Detect which cell encompasses the target text, then output its [x, y] center coordinate. 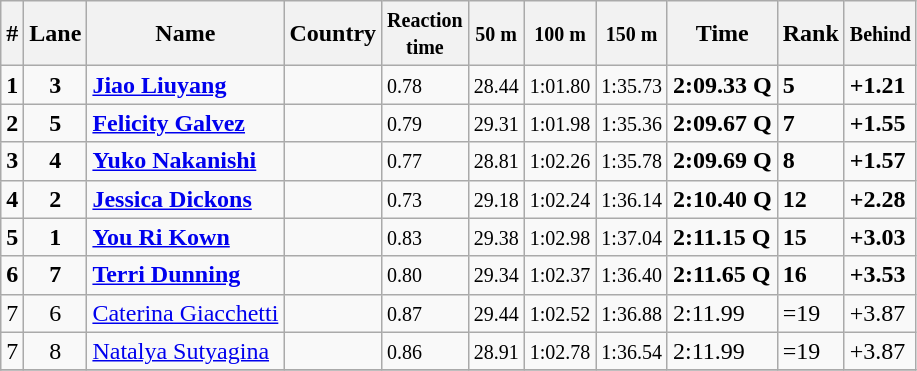
28.81 [496, 161]
2:09.69 Q [722, 161]
29.44 [496, 313]
1:02.24 [560, 199]
1:35.73 [632, 85]
1:02.78 [560, 351]
2:09.67 Q [722, 123]
0.83 [426, 237]
+1.21 [880, 85]
28.44 [496, 85]
Terri Dunning [186, 275]
150 m [632, 34]
1:02.52 [560, 313]
1:01.98 [560, 123]
+3.03 [880, 237]
Country [333, 34]
1:37.04 [632, 237]
12 [810, 199]
0.77 [426, 161]
2:09.33 Q [722, 85]
Reactiontime [426, 34]
Felicity Galvez [186, 123]
1:36.14 [632, 199]
Yuko Nakanishi [186, 161]
16 [810, 275]
Caterina Giacchetti [186, 313]
1:36.88 [632, 313]
1:01.80 [560, 85]
1:02.26 [560, 161]
+1.55 [880, 123]
Time [722, 34]
Name [186, 34]
0.73 [426, 199]
1:36.54 [632, 351]
100 m [560, 34]
Jiao Liuyang [186, 85]
29.34 [496, 275]
28.91 [496, 351]
29.31 [496, 123]
0.78 [426, 85]
29.38 [496, 237]
2:11.65 Q [722, 275]
0.80 [426, 275]
1:35.36 [632, 123]
0.79 [426, 123]
Natalya Sutyagina [186, 351]
+2.28 [880, 199]
2:10.40 Q [722, 199]
+3.53 [880, 275]
Rank [810, 34]
1:02.37 [560, 275]
50 m [496, 34]
2:11.15 Q [722, 237]
1:35.78 [632, 161]
29.18 [496, 199]
Lane [56, 34]
0.86 [426, 351]
You Ri Kown [186, 237]
Jessica Dickons [186, 199]
Behind [880, 34]
15 [810, 237]
+1.57 [880, 161]
1:36.40 [632, 275]
0.87 [426, 313]
1:02.98 [560, 237]
# [12, 34]
